Return [X, Y] of the center of cell containing provided text 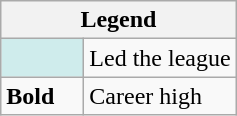
Bold [42, 96]
Legend [118, 20]
Career high [160, 96]
Led the league [160, 58]
